Determine the (X, Y) coordinate at the center of the cell enclosing the given text.  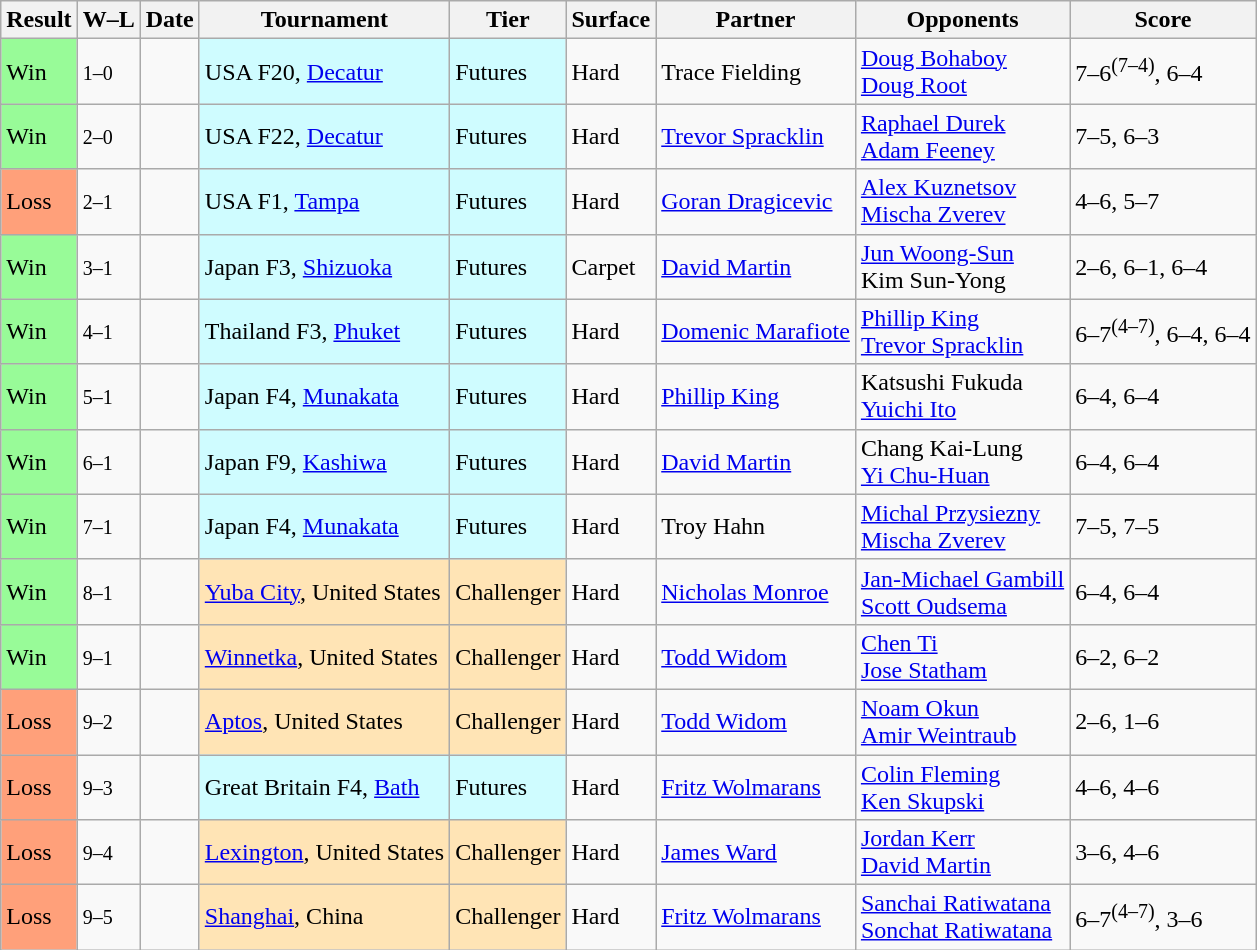
4–6, 5–7 (1163, 202)
Colin Fleming Ken Skupski (962, 786)
Japan F9, Kashiwa (324, 462)
6–7(4–7), 3–6 (1163, 918)
Alex Kuznetsov Mischa Zverev (962, 202)
1–0 (108, 72)
Jan-Michael Gambill Scott Oudsema (962, 592)
USA F1, Tampa (324, 202)
Tier (508, 20)
Aptos, United States (324, 722)
Partner (756, 20)
9–5 (108, 918)
Winnetka, United States (324, 656)
2–0 (108, 136)
9–3 (108, 786)
Raphael Durek Adam Feeney (962, 136)
6–1 (108, 462)
9–4 (108, 852)
7–1 (108, 526)
Doug Bohaboy Doug Root (962, 72)
Jun Woong-Sun Kim Sun-Yong (962, 266)
Carpet (611, 266)
7–6(7–4), 6–4 (1163, 72)
Chang Kai-Lung Yi Chu-Huan (962, 462)
W–L (108, 20)
Michal Przysiezny Mischa Zverev (962, 526)
Result (39, 20)
Japan F3, Shizuoka (324, 266)
Date (170, 20)
Score (1163, 20)
Tournament (324, 20)
Katsushi Fukuda Yuichi Ito (962, 396)
Jordan Kerr David Martin (962, 852)
Sanchai Ratiwatana Sonchat Ratiwatana (962, 918)
Thailand F3, Phuket (324, 332)
Surface (611, 20)
2–6, 1–6 (1163, 722)
2–6, 6–1, 6–4 (1163, 266)
7–5, 6–3 (1163, 136)
Troy Hahn (756, 526)
Chen Ti Jose Statham (962, 656)
Great Britain F4, Bath (324, 786)
9–2 (108, 722)
Lexington, United States (324, 852)
4–1 (108, 332)
Opponents (962, 20)
3–6, 4–6 (1163, 852)
6–7(4–7), 6–4, 6–4 (1163, 332)
Nicholas Monroe (756, 592)
USA F20, Decatur (324, 72)
Shanghai, China (324, 918)
Trace Fielding (756, 72)
Yuba City, United States (324, 592)
8–1 (108, 592)
Noam Okun Amir Weintraub (962, 722)
4–6, 4–6 (1163, 786)
6–2, 6–2 (1163, 656)
James Ward (756, 852)
Domenic Marafiote (756, 332)
USA F22, Decatur (324, 136)
5–1 (108, 396)
Trevor Spracklin (756, 136)
Phillip King Trevor Spracklin (962, 332)
Goran Dragicevic (756, 202)
9–1 (108, 656)
2–1 (108, 202)
7–5, 7–5 (1163, 526)
3–1 (108, 266)
Phillip King (756, 396)
